Return the (X, Y) coordinate for the center point of the cell that contains the specified text.  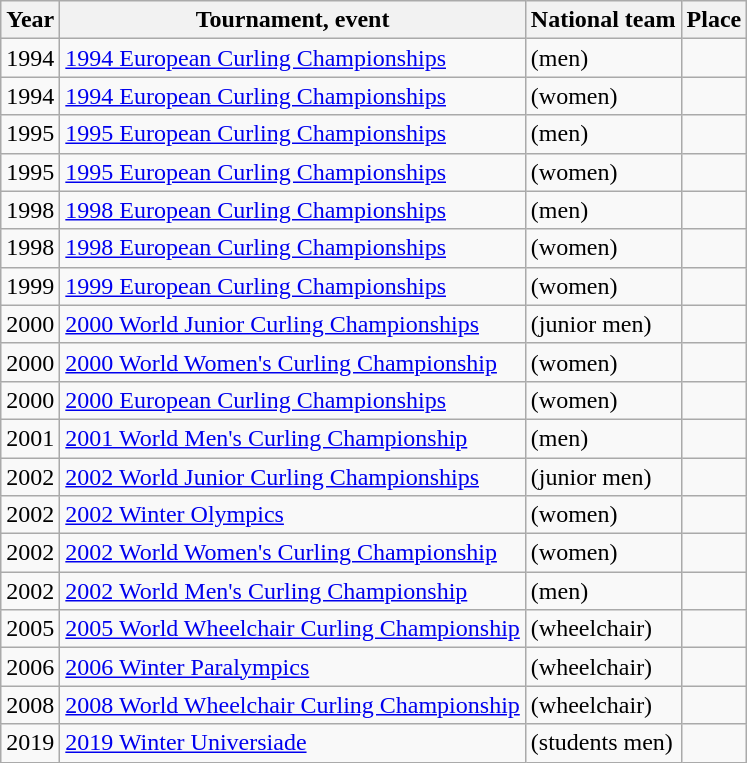
1999 European Curling Championships (293, 286)
2008 (30, 705)
2005 World Wheelchair Curling Championship (293, 629)
2002 World Junior Curling Championships (293, 477)
(students men) (603, 743)
Place (714, 20)
2002 World Women's Curling Championship (293, 553)
2000 World Women's Curling Championship (293, 362)
2002 Winter Olympics (293, 515)
2000 European Curling Championships (293, 400)
2001 World Men's Curling Championship (293, 438)
2008 World Wheelchair Curling Championship (293, 705)
2006 Winter Paralympics (293, 667)
2000 World Junior Curling Championships (293, 324)
2001 (30, 438)
2019 Winter Universiade (293, 743)
2006 (30, 667)
National team (603, 20)
Year (30, 20)
2019 (30, 743)
2005 (30, 629)
Tournament, event (293, 20)
2002 World Men's Curling Championship (293, 591)
1999 (30, 286)
